Locate the cell with the specified text and output its (x, y) center coordinate. 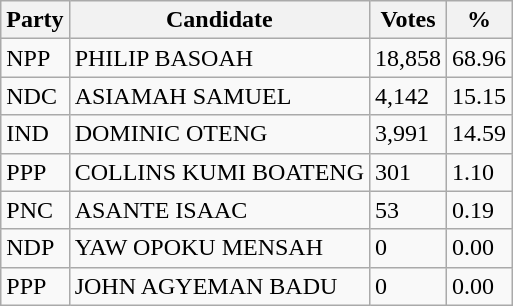
IND (35, 134)
18,858 (408, 58)
4,142 (408, 96)
NDC (35, 96)
ASIAMAH SAMUEL (219, 96)
301 (408, 172)
PHILIP BASOAH (219, 58)
COLLINS KUMI BOATENG (219, 172)
0.19 (480, 210)
53 (408, 210)
1.10 (480, 172)
Candidate (219, 20)
14.59 (480, 134)
DOMINIC OTENG (219, 134)
% (480, 20)
68.96 (480, 58)
PNC (35, 210)
Votes (408, 20)
NPP (35, 58)
3,991 (408, 134)
NDP (35, 248)
Party (35, 20)
YAW OPOKU MENSAH (219, 248)
JOHN AGYEMAN BADU (219, 286)
15.15 (480, 96)
ASANTE ISAAC (219, 210)
